Capture the cell that displays the provided text and extract its [X, Y] central coordinate. 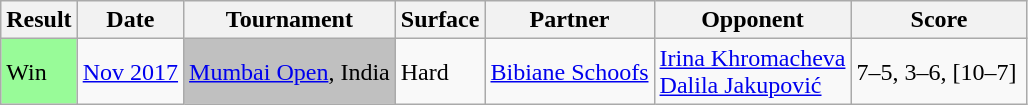
Result [39, 20]
Score [939, 20]
Surface [440, 20]
Win [39, 72]
Tournament [290, 20]
Date [130, 20]
Partner [570, 20]
Hard [440, 72]
Bibiane Schoofs [570, 72]
Opponent [752, 20]
Irina Khromacheva Dalila Jakupović [752, 72]
Nov 2017 [130, 72]
Mumbai Open, India [290, 72]
7–5, 3–6, [10–7] [939, 72]
